Provide the [x, y] coordinate of the cell's center where the given text is located.  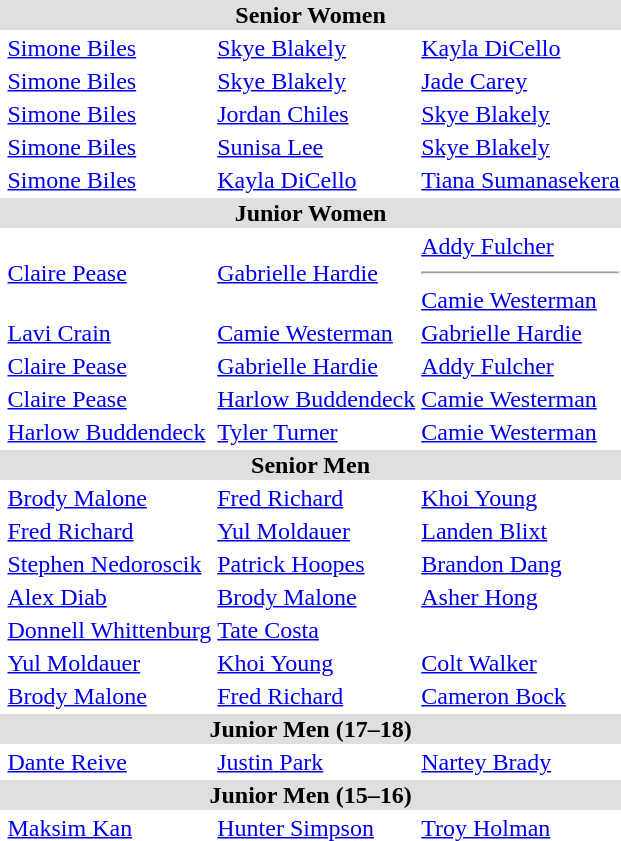
Tate Costa [316, 630]
Jordan Chiles [316, 114]
Sunisa Lee [316, 147]
Patrick Hoopes [316, 564]
Tiana Sumanasekera [520, 180]
Landen Blixt [520, 531]
Senior Men [310, 465]
Senior Women [310, 15]
Cameron Bock [520, 696]
Dante Reive [110, 762]
Justin Park [316, 762]
Junior Men (17–18) [310, 729]
Colt Walker [520, 663]
Jade Carey [520, 81]
Asher Hong [520, 597]
Brandon Dang [520, 564]
Addy Fulcher [520, 366]
Donnell Whittenburg [110, 630]
Stephen Nedoroscik [110, 564]
Nartey Brady [520, 762]
Junior Women [310, 213]
Addy FulcherCamie Westerman [520, 273]
Lavi Crain [110, 333]
Junior Men (15–16) [310, 795]
Alex Diab [110, 597]
Tyler Turner [316, 432]
